Locate the cell with the specified text and output its [x, y] center coordinate. 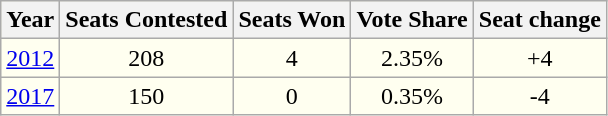
0.35% [412, 96]
Seat change [540, 20]
+4 [540, 58]
4 [292, 58]
Seats Won [292, 20]
-4 [540, 96]
2017 [30, 96]
Year [30, 20]
2012 [30, 58]
2.35% [412, 58]
208 [146, 58]
150 [146, 96]
0 [292, 96]
Seats Contested [146, 20]
Vote Share [412, 20]
